Determine the [x, y] coordinate at the center of the cell enclosing the given text.  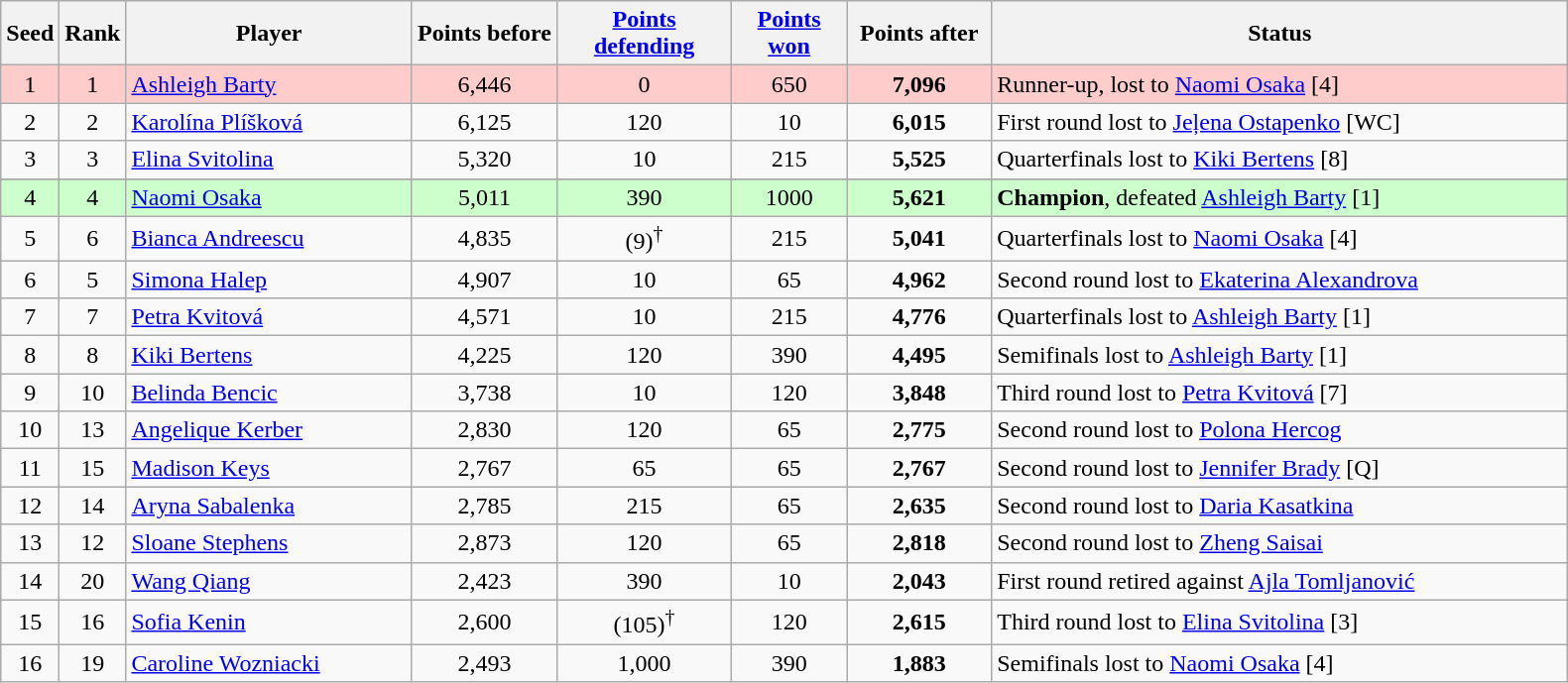
2,775 [919, 430]
Status [1279, 34]
2,873 [484, 543]
1000 [789, 197]
Semifinals lost to Ashleigh Barty [1] [1279, 355]
4,571 [484, 317]
Third round lost to Elina Svitolina [3] [1279, 623]
Ashleigh Barty [270, 84]
5,320 [484, 160]
1,883 [919, 663]
Player [270, 34]
4,776 [919, 317]
(9)† [645, 238]
Aryna Sabalenka [270, 506]
Kiki Bertens [270, 355]
Second round lost to Polona Hercog [1279, 430]
2,818 [919, 543]
Caroline Wozniacki [270, 663]
Elina Svitolina [270, 160]
3,848 [919, 393]
5,041 [919, 238]
Points before [484, 34]
650 [789, 84]
2,785 [484, 506]
9 [30, 393]
20 [93, 581]
Quarterfinals lost to Ashleigh Barty [1] [1279, 317]
7,096 [919, 84]
Second round lost to Jennifer Brady [Q] [1279, 468]
Quarterfinals lost to Naomi Osaka [4] [1279, 238]
Wang Qiang [270, 581]
1,000 [645, 663]
Points won [789, 34]
Belinda Bencic [270, 393]
Angelique Kerber [270, 430]
Second round lost to Daria Kasatkina [1279, 506]
0 [645, 84]
Champion, defeated Ashleigh Barty [1] [1279, 197]
Madison Keys [270, 468]
2,615 [919, 623]
Semifinals lost to Naomi Osaka [4] [1279, 663]
Points after [919, 34]
Sofia Kenin [270, 623]
2,043 [919, 581]
Sloane Stephens [270, 543]
2,830 [484, 430]
2,423 [484, 581]
2,493 [484, 663]
Karolína Plíšková [270, 122]
Petra Kvitová [270, 317]
5,621 [919, 197]
4,225 [484, 355]
Seed [30, 34]
6,125 [484, 122]
3,738 [484, 393]
First round retired against Ajla Tomljanović [1279, 581]
2,600 [484, 623]
Rank [93, 34]
11 [30, 468]
4,962 [919, 280]
4,495 [919, 355]
Points defending [645, 34]
Quarterfinals lost to Kiki Bertens [8] [1279, 160]
Runner-up, lost to Naomi Osaka [4] [1279, 84]
4,835 [484, 238]
Second round lost to Zheng Saisai [1279, 543]
Simona Halep [270, 280]
Naomi Osaka [270, 197]
Bianca Andreescu [270, 238]
Second round lost to Ekaterina Alexandrova [1279, 280]
Third round lost to Petra Kvitová [7] [1279, 393]
(105)† [645, 623]
5,011 [484, 197]
5,525 [919, 160]
19 [93, 663]
6,015 [919, 122]
6,446 [484, 84]
2,635 [919, 506]
4,907 [484, 280]
First round lost to Jeļena Ostapenko [WC] [1279, 122]
